Return the (X, Y) coordinate for the center point of the cell that contains the specified text.  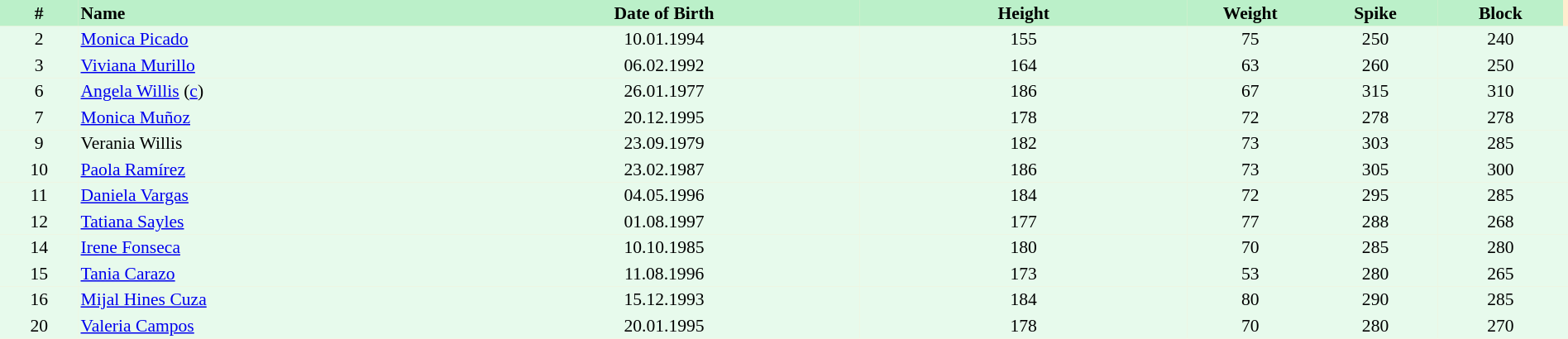
Tatiana Sayles (273, 222)
06.02.1992 (664, 65)
315 (1374, 91)
300 (1500, 169)
20.12.1995 (664, 117)
15.12.1993 (664, 299)
260 (1374, 65)
240 (1500, 40)
26.01.1977 (664, 91)
270 (1500, 326)
20 (39, 326)
290 (1374, 299)
Paola Ramírez (273, 169)
288 (1374, 222)
Weight (1250, 13)
20.01.1995 (664, 326)
63 (1250, 65)
3 (39, 65)
53 (1250, 274)
77 (1250, 222)
Valeria Campos (273, 326)
# (39, 13)
Monica Picado (273, 40)
10.10.1985 (664, 248)
11 (39, 195)
6 (39, 91)
Mijal Hines Cuza (273, 299)
Angela Willis (c) (273, 91)
164 (1024, 65)
23.09.1979 (664, 144)
75 (1250, 40)
Viviana Murillo (273, 65)
173 (1024, 274)
04.05.1996 (664, 195)
155 (1024, 40)
10.01.1994 (664, 40)
Block (1500, 13)
9 (39, 144)
177 (1024, 222)
11.08.1996 (664, 274)
2 (39, 40)
182 (1024, 144)
Daniela Vargas (273, 195)
67 (1250, 91)
15 (39, 274)
01.08.1997 (664, 222)
Height (1024, 13)
80 (1250, 299)
295 (1374, 195)
Tania Carazo (273, 274)
303 (1374, 144)
310 (1500, 91)
23.02.1987 (664, 169)
Name (273, 13)
7 (39, 117)
14 (39, 248)
10 (39, 169)
Spike (1374, 13)
180 (1024, 248)
Date of Birth (664, 13)
Irene Fonseca (273, 248)
305 (1374, 169)
268 (1500, 222)
Monica Muñoz (273, 117)
265 (1500, 274)
Verania Willis (273, 144)
16 (39, 299)
12 (39, 222)
